Detect which cell encompasses the target text, then output its (x, y) center coordinate. 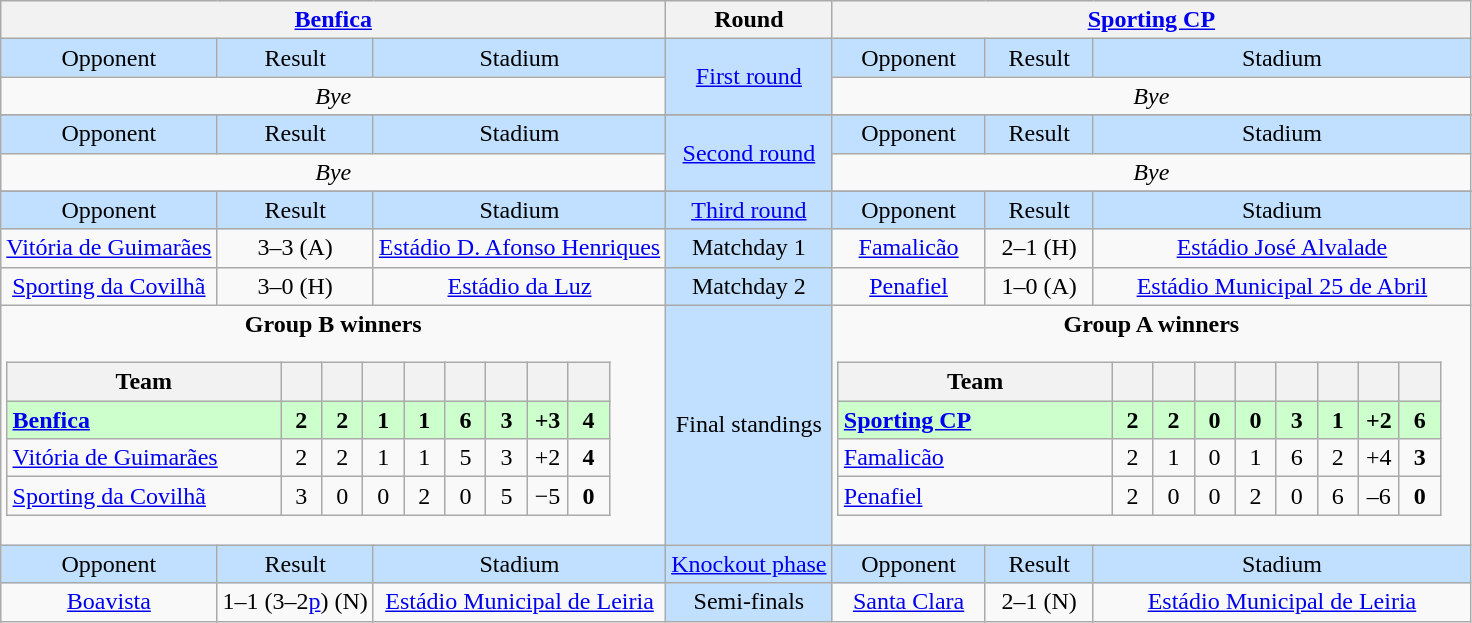
Santa Clara (908, 602)
Estádio D. Afonso Henriques (519, 248)
Matchday 2 (749, 286)
3–3 (A) (295, 248)
2–1 (N) (1039, 602)
Final standings (749, 425)
Estádio Municipal 25 de Abril (1282, 286)
Boavista (109, 602)
3–0 (H) (295, 286)
First round (749, 77)
Round (749, 20)
Estádio da Luz (519, 286)
+3 (548, 420)
Estádio José Alvalade (1282, 248)
−5 (548, 496)
Semi-finals (749, 602)
1–1 (3–2p) (N) (295, 602)
Knockout phase (749, 564)
Group A winners Team Sporting CP 2 2 0 0 3 1 +2 6 Famalicão 2 1 0 1 6 2 +4 3 Penafiel 2 0 0 2 0 6 –6 0 (1152, 425)
1–0 (A) (1039, 286)
Matchday 1 (749, 248)
Third round (749, 210)
2–1 (H) (1039, 248)
Second round (749, 153)
+4 (1378, 458)
–6 (1378, 496)
Group B winners Team Benfica 2 2 1 1 6 3 +3 4 Vitória de Guimarães 2 2 1 1 5 3 +2 4 Sporting da Covilhã 3 0 0 2 0 5 −5 0 (334, 425)
